Return (X, Y) of the center of cell containing provided text 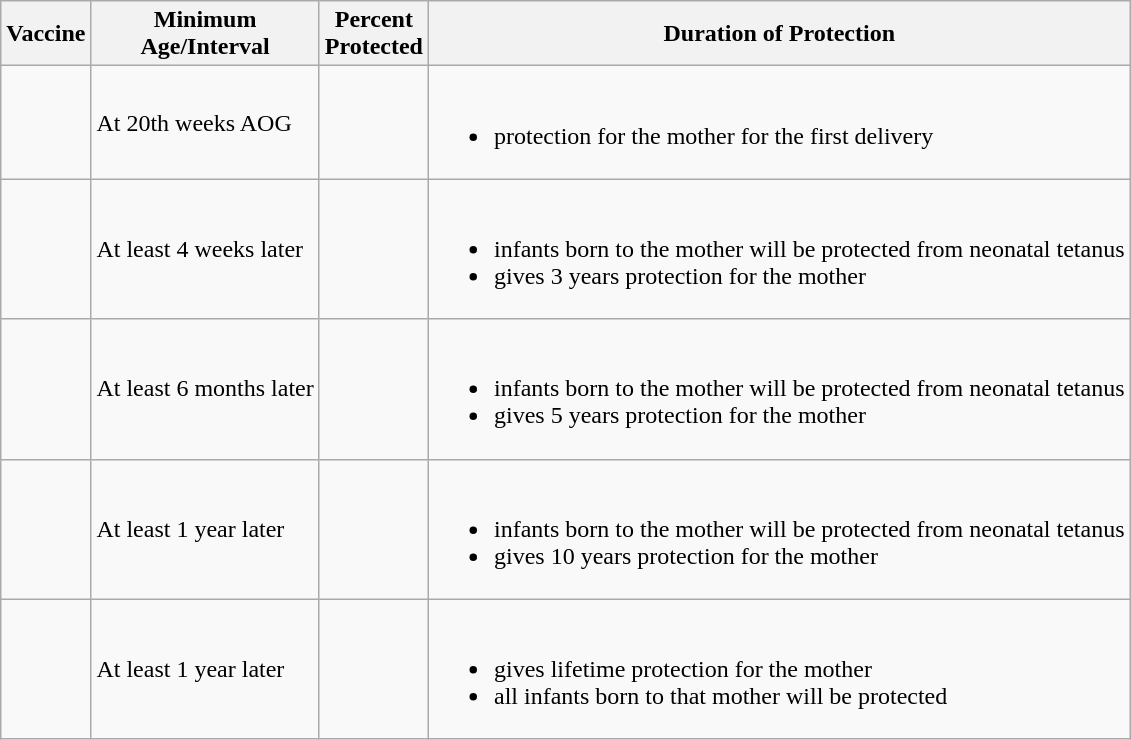
infants born to the mother will be protected from neonatal tetanusgives 3 years protection for the mother (780, 249)
At least 4 weeks later (205, 249)
At 20th weeks AOG (205, 122)
Minimum Age/Interval (205, 34)
protection for the mother for the first delivery (780, 122)
At least 6 months later (205, 389)
Duration of Protection (780, 34)
infants born to the mother will be protected from neonatal tetanusgives 10 years protection for the mother (780, 529)
infants born to the mother will be protected from neonatal tetanusgives 5 years protection for the mother (780, 389)
gives lifetime protection for the motherall infants born to that mother will be protected (780, 669)
PercentProtected (374, 34)
Vaccine (46, 34)
